Locate the cell with the specified text and output its [x, y] center coordinate. 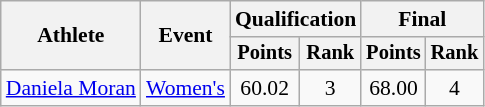
Daniela Moran [71, 88]
Athlete [71, 36]
Qualification [296, 19]
60.02 [264, 88]
Final [422, 19]
3 [330, 88]
4 [455, 88]
Women's [186, 88]
68.00 [393, 88]
Event [186, 36]
